Determine the [X, Y] coordinate at the center of the cell enclosing the given text.  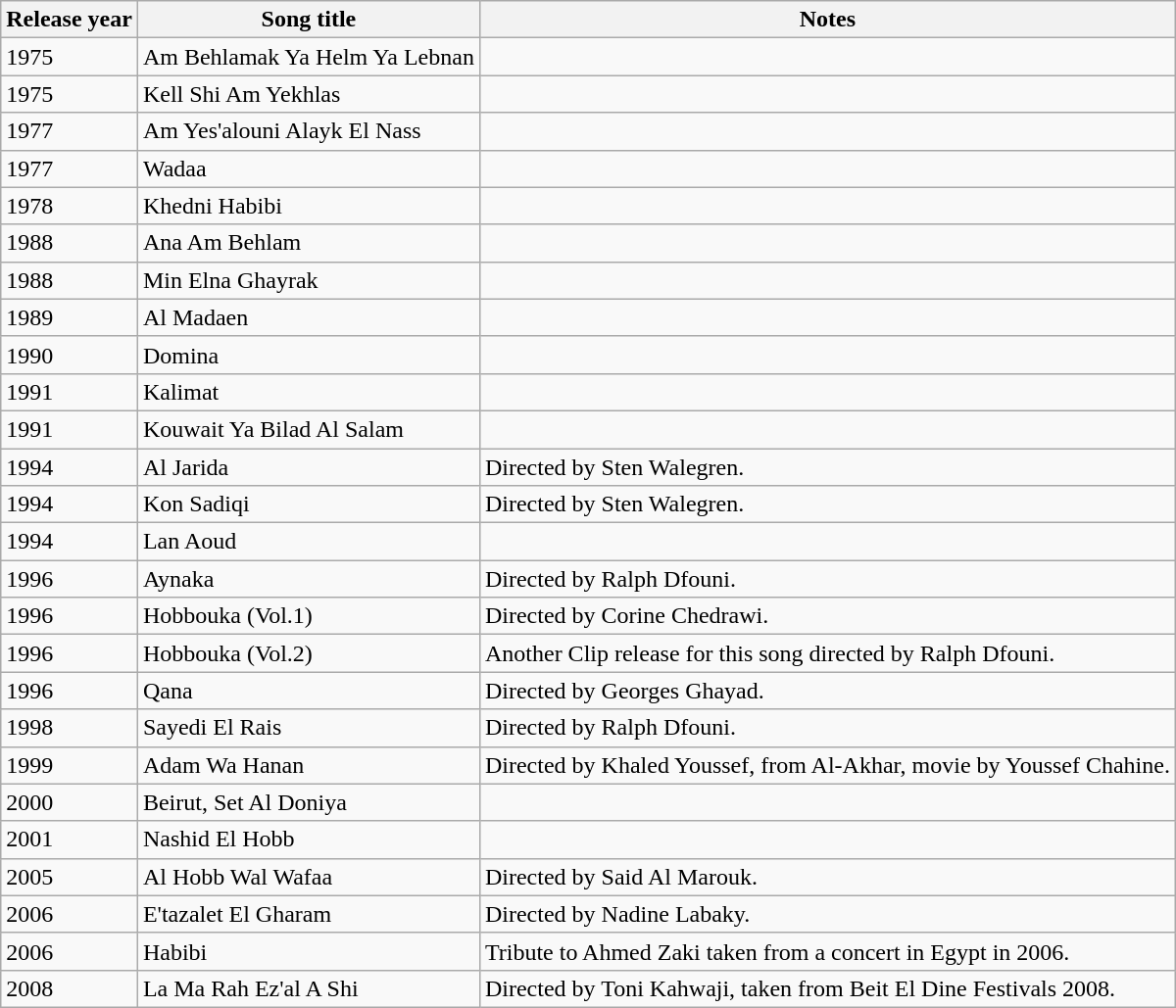
2005 [70, 877]
Tribute to Ahmed Zaki taken from a concert in Egypt in 2006. [827, 951]
Notes [827, 20]
Habibi [308, 951]
Al Madaen [308, 317]
Kon Sadiqi [308, 504]
La Ma Rah Ez'al A Shi [308, 988]
Hobbouka (Vol.2) [308, 653]
2001 [70, 840]
Nashid El Hobb [308, 840]
Qana [308, 691]
Adam Wa Hanan [308, 765]
2000 [70, 802]
Khedni Habibi [308, 206]
Ana Am Behlam [308, 243]
Sayedi El Rais [308, 728]
Min Elna Ghayrak [308, 280]
Directed by Georges Ghayad. [827, 691]
Aynaka [308, 579]
Am Behlamak Ya Helm Ya Lebnan [308, 57]
Directed by Toni Kahwaji, taken from Beit El Dine Festivals 2008. [827, 988]
1989 [70, 317]
Release year [70, 20]
1999 [70, 765]
Kell Shi Am Yekhlas [308, 94]
Directed by Nadine Labaky. [827, 914]
2008 [70, 988]
Al Hobb Wal Wafaa [308, 877]
Directed by Khaled Youssef, from Al-Akhar, movie by Youssef Chahine. [827, 765]
1998 [70, 728]
Wadaa [308, 168]
Kalimat [308, 392]
1990 [70, 355]
1978 [70, 206]
Kouwait Ya Bilad Al Salam [308, 429]
Lan Aoud [308, 542]
Al Jarida [308, 467]
Song title [308, 20]
E'tazalet El Gharam [308, 914]
Beirut, Set Al Doniya [308, 802]
Domina [308, 355]
Directed by Said Al Marouk. [827, 877]
Am Yes'alouni Alayk El Nass [308, 131]
Hobbouka (Vol.1) [308, 616]
Directed by Corine Chedrawi. [827, 616]
Another Clip release for this song directed by Ralph Dfouni. [827, 653]
